Determine the (X, Y) coordinate at the center of the cell enclosing the given text.  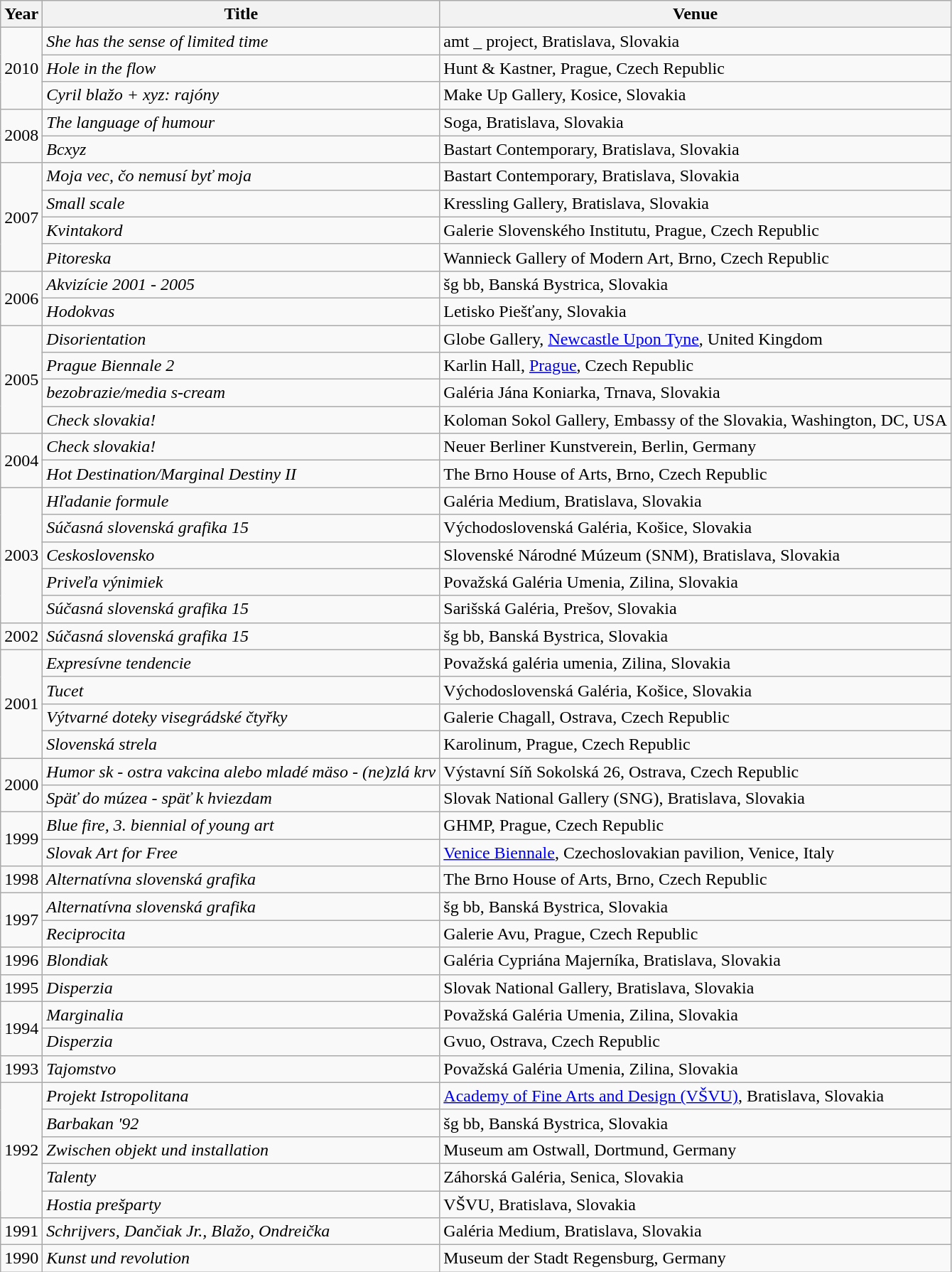
2005 (21, 379)
Kunst und revolution (242, 1258)
Galéria Jána Koniarka, Trnava, Slovakia (696, 393)
Make Up Gallery, Kosice, Slovakia (696, 95)
1996 (21, 961)
Slovak National Gallery, Bratislava, Slovakia (696, 988)
Blondiak (242, 961)
Small scale (242, 203)
Zwischen objekt und installation (242, 1150)
Tucet (242, 690)
2001 (21, 704)
Ceskoslovensko (242, 555)
1994 (21, 1028)
Gvuo, Ostrava, Czech Republic (696, 1042)
Galerie Avu, Prague, Czech Republic (696, 934)
1995 (21, 988)
2000 (21, 785)
Barbakan '92 (242, 1123)
Hunt & Kastner, Prague, Czech Republic (696, 68)
Wannieck Gallery of Modern Art, Brno, Czech Republic (696, 257)
Hľadanie formule (242, 501)
2006 (21, 298)
GHMP, Prague, Czech Republic (696, 826)
Venue (696, 14)
Schrijvers, Dančiak Jr., Blažo, Ondreička (242, 1231)
1991 (21, 1231)
Späť do múzea - späť k hviezdam (242, 799)
Reciprocita (242, 934)
Hot Destination/Marginal Destiny II (242, 474)
Slovak Art for Free (242, 853)
1998 (21, 880)
Academy of Fine Arts and Design (VŠVU), Bratislava, Slovakia (696, 1096)
Marginalia (242, 1015)
Hole in the flow (242, 68)
Humor sk - ostra vakcina alebo mladé mäso - (ne)zlá krv (242, 771)
Galerie Chagall, Ostrava, Czech Republic (696, 717)
Cyril blažo + xyz: rajóny (242, 95)
Slovenské Národné Múzeum (SNM), Bratislava, Slovakia (696, 555)
Pitoreska (242, 257)
1992 (21, 1150)
2004 (21, 460)
Disorientation (242, 339)
amt _ project, Bratislava, Slovakia (696, 41)
Výtvarné doteky visegrádské čtyřky (242, 717)
Bcxyz (242, 149)
Museum am Ostwall, Dortmund, Germany (696, 1150)
Sarišská Galéria, Prešov, Slovakia (696, 609)
The language of humour (242, 122)
Karolinum, Prague, Czech Republic (696, 744)
Karlin Hall, Prague, Czech Republic (696, 366)
1993 (21, 1069)
Expresívne tendencie (242, 663)
bezobrazie/media s-cream (242, 393)
Priveľa výnimiek (242, 582)
Akvizície 2001 - 2005 (242, 284)
2002 (21, 636)
1997 (21, 920)
Koloman Sokol Gallery, Embassy of the Slovakia, Washington, DC, USA (696, 420)
Projekt Istropolitana (242, 1096)
Galerie Slovenského Institutu, Prague, Czech Republic (696, 230)
Talenty (242, 1177)
2007 (21, 217)
1990 (21, 1258)
Galéria Cypriána Majerníka, Bratislava, Slovakia (696, 961)
Title (242, 14)
Globe Gallery, Newcastle Upon Tyne, United Kingdom (696, 339)
1999 (21, 839)
Výstavní Síň Sokolská 26, Ostrava, Czech Republic (696, 771)
2010 (21, 68)
Kressling Gallery, Bratislava, Slovakia (696, 203)
Kvintakord (242, 230)
Prague Biennale 2 (242, 366)
Moja vec, čo nemusí byť moja (242, 176)
Neuer Berliner Kunstverein, Berlin, Germany (696, 447)
Soga, Bratislava, Slovakia (696, 122)
2008 (21, 136)
Považská galéria umenia, Zilina, Slovakia (696, 663)
VŠVU, Bratislava, Slovakia (696, 1204)
Hodokvas (242, 311)
Hostia prešparty (242, 1204)
Letisko Piešťany, Slovakia (696, 311)
Venice Biennale, Czechoslovakian pavilion, Venice, Italy (696, 853)
Záhorská Galéria, Senica, Slovakia (696, 1177)
Museum der Stadt Regensburg, Germany (696, 1258)
Tajomstvo (242, 1069)
Year (21, 14)
She has the sense of limited time (242, 41)
2003 (21, 555)
Slovak National Gallery (SNG), Bratislava, Slovakia (696, 799)
Blue fire, 3. biennial of young art (242, 826)
Slovenská strela (242, 744)
